Capture the cell that displays the provided text and extract its [x, y] central coordinate. 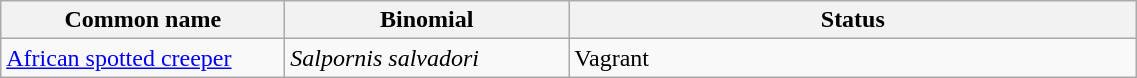
Binomial [427, 20]
Salpornis salvadori [427, 58]
Vagrant [853, 58]
African spotted creeper [143, 58]
Common name [143, 20]
Status [853, 20]
